Provide the [X, Y] coordinate of the cell's center where the given text is located.  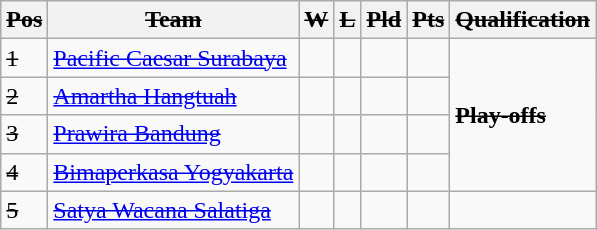
5 [24, 210]
Bimaperkasa Yogyakarta [174, 172]
W [316, 20]
4 [24, 172]
Pacific Caesar Surabaya [174, 58]
Play-offs [523, 115]
Amartha Hangtuah [174, 96]
Prawira Bandung [174, 134]
Pld [384, 20]
2 [24, 96]
Team [174, 20]
3 [24, 134]
Qualification [523, 20]
L [348, 20]
1 [24, 58]
Pos [24, 20]
Pts [428, 20]
Satya Wacana Salatiga [174, 210]
